Extract the [X, Y] coordinate from the center of the cell holding the provided text.  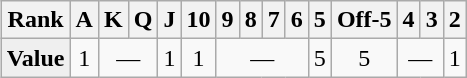
K [113, 20]
A [84, 20]
Rank [36, 20]
3 [432, 20]
Value [36, 58]
Q [143, 20]
6 [296, 20]
7 [274, 20]
8 [250, 20]
9 [228, 20]
J [170, 20]
10 [198, 20]
4 [408, 20]
2 [454, 20]
Off-5 [364, 20]
